Scan for the cell matching the given text and deliver its [X, Y] coordinate at center. 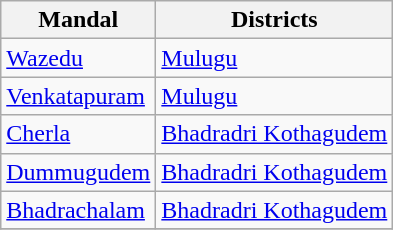
Dummugudem [78, 172]
Venkatapuram [78, 96]
Wazedu [78, 58]
Cherla [78, 134]
Mandal [78, 20]
Bhadrachalam [78, 210]
Districts [274, 20]
